Pinpoint the cell where the given text exists, returning its (x, y) midpoint coordinate. 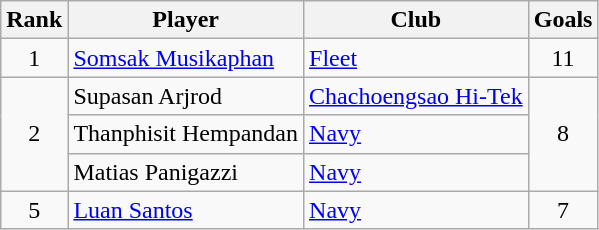
11 (563, 58)
1 (34, 58)
Thanphisit Hempandan (186, 134)
Supasan Arjrod (186, 96)
5 (34, 210)
Rank (34, 20)
Fleet (416, 58)
Club (416, 20)
Chachoengsao Hi-Tek (416, 96)
7 (563, 210)
Matias Panigazzi (186, 172)
Somsak Musikaphan (186, 58)
8 (563, 134)
Player (186, 20)
2 (34, 134)
Luan Santos (186, 210)
Goals (563, 20)
